Provide the [x, y] coordinate of the cell's center where the given text is located.  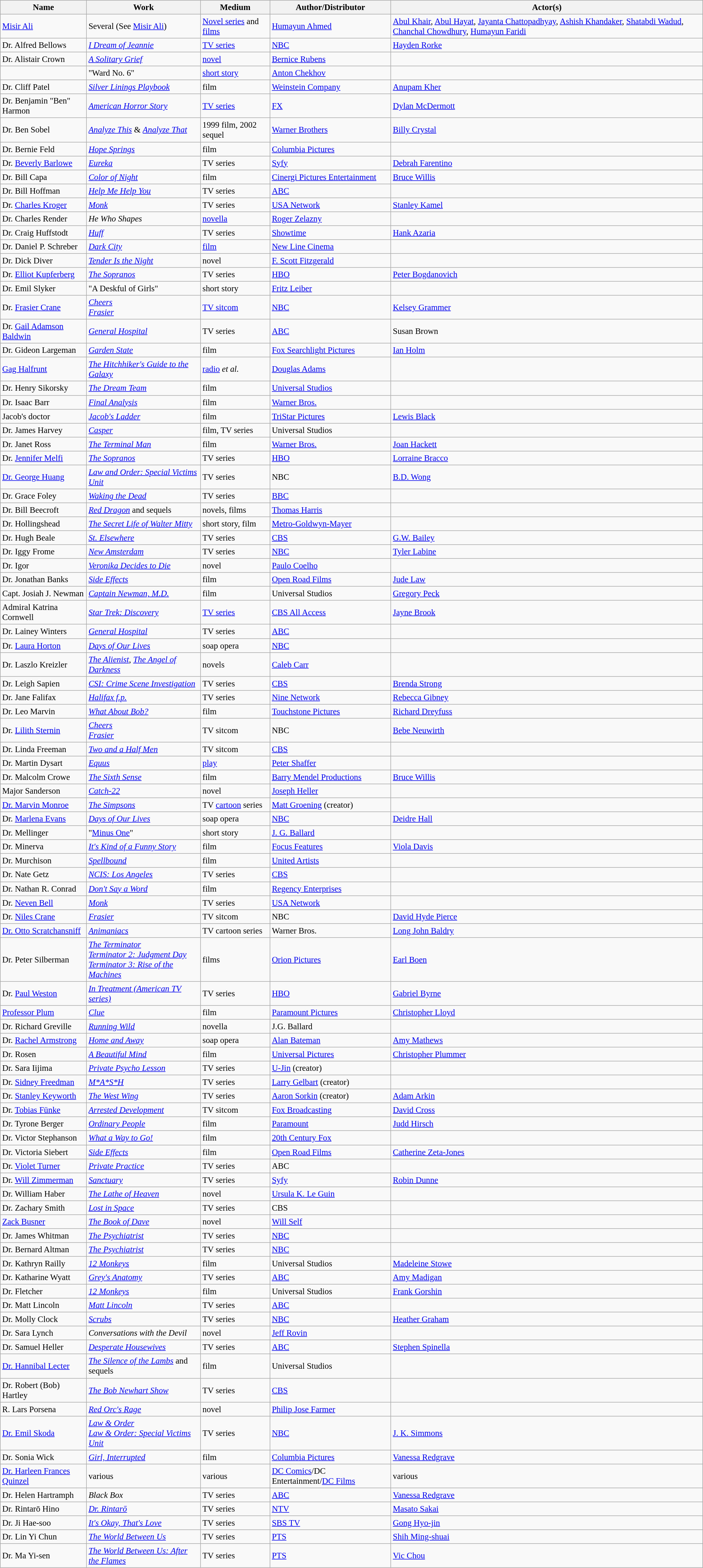
Dr. Rintarō [143, 1509]
Dr. Frasier Crane [44, 307]
Dr. Ma Yi-sen [44, 1555]
Adam Arkin [547, 1096]
Dr. Nate Getz [44, 875]
Hank Azaria [547, 233]
Home and Away [143, 1040]
F. Scott Fitzgerald [330, 260]
Dr. Hannibal Lecter [44, 1366]
Silver Linings Playbook [143, 87]
Admiral Katrina Cornwell [44, 612]
Nine Network [330, 697]
Joan Hackett [547, 444]
Grey's Anatomy [143, 1277]
Dr. Lainey Winters [44, 632]
Waking the Dead [143, 496]
Paramount [330, 1124]
Alan Bateman [330, 1040]
Dr. Linda Freeman [44, 749]
Philip Jose Farmer [330, 1409]
Dr. Benjamin "Ben" Harmon [44, 106]
Professor Plum [44, 1013]
Red Orc's Rage [143, 1409]
Lost in Space [143, 1208]
Major Sanderson [44, 791]
Dr. Lilith Sternin [44, 730]
Larry Gelbart (creator) [330, 1082]
Rebecca Gibney [547, 697]
Dr. Marlena Evans [44, 819]
Dr. Robert (Bob) Hartley [44, 1390]
The Bob Newhart Show [143, 1390]
Amy Mathews [547, 1040]
Bebe Neuwirth [547, 730]
The World Between Us: After the Flames [143, 1555]
Anupam Kher [547, 87]
Abul Khair, Abul Hayat, Jayanta Chattopadhyay, Ashish Khandaker, Shatabdi Wadud, Chanchal Chowdhury, Humayun Faridi [547, 26]
The Lathe of Heaven [143, 1194]
Focus Features [330, 847]
Warner Brothers [330, 130]
Showtime [330, 233]
Hope Springs [143, 149]
Dr. Richard Greville [44, 1026]
The Simpsons [143, 805]
Private Practice [143, 1166]
St. Elsewhere [143, 538]
Dr. Craig Huffstodt [44, 233]
"A Deskful of Girls" [143, 288]
Viola Davis [547, 847]
Dr. William Haber [44, 1194]
Fritz Leiber [330, 288]
"Minus One" [143, 833]
Help Me Help You [143, 191]
Law & Order Law & Order: Special Victims Unit [143, 1433]
Humayun Ahmed [330, 26]
Dr. Sidney Freedman [44, 1082]
20th Century Fox [330, 1138]
Gag Halfrunt [44, 370]
Desperate Housewives [143, 1347]
Paulo Coelho [330, 566]
Spellbound [143, 861]
Paramount Pictures [330, 1013]
Orion Pictures [330, 960]
Star Trek: Discovery [143, 612]
Dr. Emil Skoda [44, 1433]
It's Okay, That's Love [143, 1523]
Aaron Sorkin (creator) [330, 1096]
Roger Zelazny [330, 219]
Catherine Zeta-Jones [547, 1152]
Fox Broadcasting [330, 1110]
Dr. Tobias Fünke [44, 1110]
short story, film [235, 524]
Frank Gorshin [547, 1291]
New Amsterdam [143, 552]
G.W. Bailey [547, 538]
The Terminal Man [143, 444]
Shih Ming-shuai [547, 1537]
Actor(s) [547, 7]
Dr. Alfred Bellows [44, 45]
Peter Shaffer [330, 763]
A Beautiful Mind [143, 1054]
Dr. Zachary Smith [44, 1208]
novels, films [235, 510]
Two and a Half Men [143, 749]
Dr. Leo Marvin [44, 711]
Dr. Fletcher [44, 1291]
Dr. Charles Kroger [44, 205]
Dr. Beverly Barlowe [44, 163]
Stanley Kamel [547, 205]
DC Comics/DC Entertainment/DC Films [330, 1476]
Gong Hyo-jin [547, 1523]
Tender Is the Night [143, 260]
Susan Brown [547, 332]
Dr. Martin Dysart [44, 763]
Dr. Laura Horton [44, 645]
Dr. Emil Slyker [44, 288]
Dr. Daniel P. Schreber [44, 247]
Dr. Gail Adamson Baldwin [44, 332]
American Horror Story [143, 106]
The Alienist, The Angel of Darkness [143, 664]
Dr. Bernard Altman [44, 1250]
Dr. Elliot Kupferberg [44, 275]
It's Kind of a Funny Story [143, 847]
Lorraine Bracco [547, 458]
Kelsey Grammer [547, 307]
Dr. Otto Scratchansniff [44, 931]
Dr. Rachel Armstrong [44, 1040]
Dr. Will Zimmerman [44, 1180]
Captain Newman, M.D. [143, 594]
Dr. Charles Render [44, 219]
Jayne Brook [547, 612]
In Treatment (American TV series) [143, 994]
Several (See Misir Ali) [143, 26]
The Sixth Sense [143, 777]
Dr. Bill Capa [44, 177]
FX [330, 106]
Don't Say a Word [143, 889]
Dr. Sara Lynch [44, 1333]
David Hyde Pierce [547, 916]
Fox Searchlight Pictures [330, 350]
Dr. Lin Yi Chun [44, 1537]
Frasier [143, 916]
Final Analysis [143, 402]
Will Self [330, 1221]
Dr. Violet Turner [44, 1166]
Catch-22 [143, 791]
NCIS: Los Angeles [143, 875]
The Secret Life of Walter Mitty [143, 524]
Dr. Sara Iijima [44, 1068]
Dr. Rosen [44, 1054]
Garden State [143, 350]
Medium [235, 7]
Dr. Kathryn Railly [44, 1263]
Dr. Niles Crane [44, 916]
Masato Sakai [547, 1509]
Dr. Nathan R. Conrad [44, 889]
Dr. Rintarō Hino [44, 1509]
1999 film, 2002 sequel [235, 130]
Hayden Rorke [547, 45]
Work [143, 7]
films [235, 960]
Dark City [143, 247]
CSI: Crime Scene Investigation [143, 683]
The TerminatorTerminator 2: Judgment DayTerminator 3: Rise of the Machines [143, 960]
Halifax f.p. [143, 697]
Casper [143, 430]
Cinergi Pictures Entertainment [330, 177]
J. K. Simmons [547, 1433]
J. G. Ballard [330, 833]
The Silence of the Lambs and sequels [143, 1366]
Matt Groening (creator) [330, 805]
What About Bob? [143, 711]
Judd Hirsch [547, 1124]
Dr. Bernie Feld [44, 149]
Dr. Jane Falifax [44, 697]
Long John Baldry [547, 931]
Red Dragon and sequels [143, 510]
The World Between Us [143, 1537]
Gregory Peck [547, 594]
Dr. Victor Stephanson [44, 1138]
Novel series and films [235, 26]
film, TV series [235, 430]
The Hitchhiker's Guide to the Galaxy [143, 370]
Dr. George Huang [44, 477]
Private Psycho Lesson [143, 1068]
Dr. Malcolm Crowe [44, 777]
Dylan McDermott [547, 106]
R. Lars Porsena [44, 1409]
Dr. Leigh Sapien [44, 683]
Dr. Harleen Frances Quinzel [44, 1476]
Bernice Rubens [330, 59]
Brenda Strong [547, 683]
Dr. Alistair Crown [44, 59]
Christopher Plummer [547, 1054]
Dr. Isaac Barr [44, 402]
Dr. James Whitman [44, 1236]
Billy Crystal [547, 130]
Dr. Matt Lincoln [44, 1305]
Christopher Lloyd [547, 1013]
New Line Cinema [330, 247]
Dr. Bill Beecroft [44, 510]
Vic Chou [547, 1555]
Arrested Development [143, 1110]
Dr. Grace Foley [44, 496]
Thomas Harris [330, 510]
"Ward No. 6" [143, 73]
I Dream of Jeannie [143, 45]
The Dream Team [143, 388]
Amy Madigan [547, 1277]
Dr. Paul Weston [44, 994]
Equus [143, 763]
Tyler Labine [547, 552]
Dr. Iggy Frome [44, 552]
Stephen Spinella [547, 1347]
J.G. Ballard [330, 1026]
Touchstone Pictures [330, 711]
B.D. Wong [547, 477]
Veronika Decides to Die [143, 566]
Dr. Ji Hae-soo [44, 1523]
Jacob's doctor [44, 416]
Scrubs [143, 1319]
Douglas Adams [330, 370]
Earl Boen [547, 960]
Capt. Josiah J. Newman [44, 594]
Gabriel Byrne [547, 994]
Sanctuary [143, 1180]
Black Box [143, 1495]
A Solitary Grief [143, 59]
Dr. Marvin Monroe [44, 805]
Regency Enterprises [330, 889]
Ursula K. Le Guin [330, 1194]
David Cross [547, 1110]
Author/Distributor [330, 7]
Dr. Tyrone Berger [44, 1124]
Dr. Murchison [44, 861]
What a Way to Go! [143, 1138]
Dr. Neven Bell [44, 903]
Dr. Henry Sikorsky [44, 388]
Ordinary People [143, 1124]
BBC [330, 496]
Dr. Samuel Heller [44, 1347]
The Book of Dave [143, 1221]
United Artists [330, 861]
Jude Law [547, 580]
Law and Order: Special Victims Unit [143, 477]
CBS All Access [330, 612]
Caleb Carr [330, 664]
Jeff Rovin [330, 1333]
Misir Ali [44, 26]
Dr. Ben Sobel [44, 130]
Eureka [143, 163]
Richard Dreyfuss [547, 711]
NTV [330, 1509]
Joseph Heller [330, 791]
Dr. Stanley Keyworth [44, 1096]
Dr. Helen Hartramph [44, 1495]
Debrah Farentino [547, 163]
Dr. Molly Clock [44, 1319]
Peter Bogdanovich [547, 275]
Clue [143, 1013]
Dr. Cliff Patel [44, 87]
Matt Lincoln [143, 1305]
Barry Mendel Productions [330, 777]
The West Wing [143, 1096]
Dr. Bill Hoffman [44, 191]
Dr. Hugh Beale [44, 538]
Analyze This & Analyze That [143, 130]
Dr. Katharine Wyatt [44, 1277]
Weinstein Company [330, 87]
Dr. Minerva [44, 847]
Dr. Jonathan Banks [44, 580]
play [235, 763]
TriStar Pictures [330, 416]
Heather Graham [547, 1319]
Anton Chekhov [330, 73]
U-Jin (creator) [330, 1068]
Dr. James Harvey [44, 430]
Robin Dunne [547, 1180]
Dr. Laszlo Kreizler [44, 664]
Jacob's Ladder [143, 416]
Conversations with the Devil [143, 1333]
Dr. Gideon Largeman [44, 350]
Lewis Black [547, 416]
Name [44, 7]
Color of Night [143, 177]
Animaniacs [143, 931]
Deidre Hall [547, 819]
Ian Holm [547, 350]
Dr. Sonia Wick [44, 1457]
Metro-Goldwyn-Mayer [330, 524]
Dr. Igor [44, 566]
M*A*S*H [143, 1082]
Huff [143, 233]
Dr. Peter Silberman [44, 960]
Dr. Hollingshead [44, 524]
Dr. Mellinger [44, 833]
Running Wild [143, 1026]
radio et al. [235, 370]
Dr. Victoria Siebert [44, 1152]
Dr. Janet Ross [44, 444]
Universal Pictures [330, 1054]
Dr. Jennifer Melfi [44, 458]
Dr. Dick Diver [44, 260]
SBS TV [330, 1523]
Girl, Interrupted [143, 1457]
novels [235, 664]
He Who Shapes [143, 219]
Zack Busner [44, 1221]
Madeleine Stowe [547, 1263]
